Provide the [X, Y] coordinate of the cell's center where the given text is located.  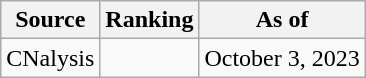
Source [50, 20]
Ranking [150, 20]
October 3, 2023 [282, 58]
As of [282, 20]
CNalysis [50, 58]
